Provide the (x, y) coordinate of the cell's center where the given text is located.  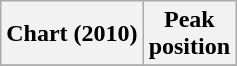
Chart (2010) (72, 34)
Peakposition (189, 34)
